From the cell containing the given text, extract its center point as [X, Y] coordinate. 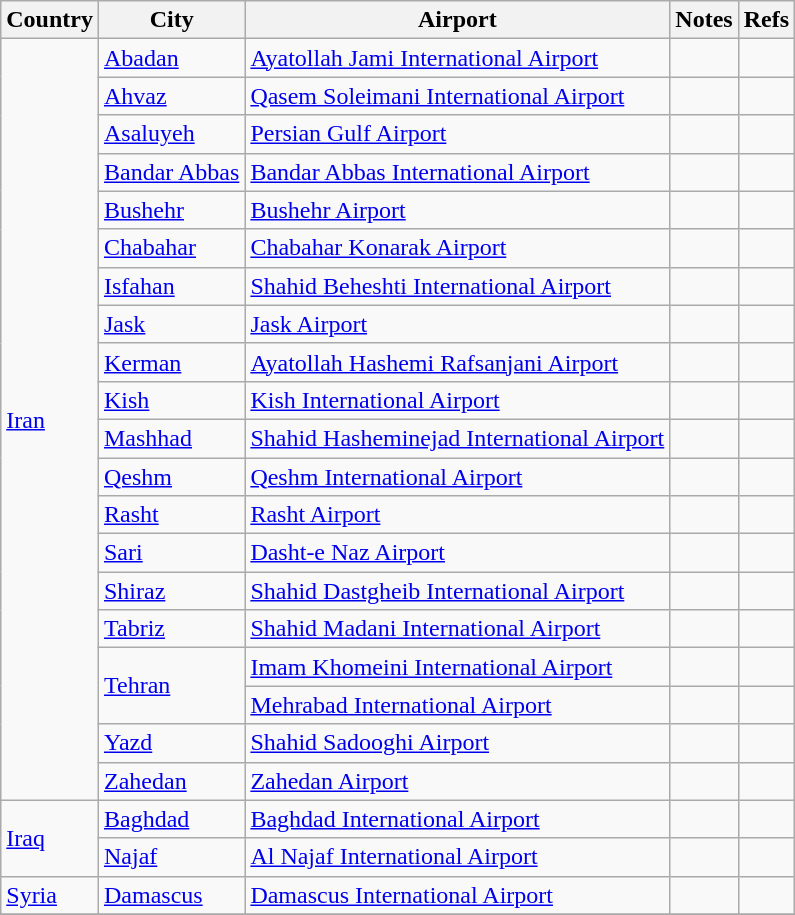
Kerman [171, 362]
City [171, 20]
Ahvaz [171, 96]
Persian Gulf Airport [458, 134]
Jask [171, 324]
Shahid Madani International Airport [458, 629]
Tehran [171, 686]
Imam Khomeini International Airport [458, 667]
Syria [50, 895]
Iraq [50, 838]
Airport [458, 20]
Country [50, 20]
Jask Airport [458, 324]
Zahedan Airport [458, 781]
Refs [766, 20]
Bandar Abbas [171, 172]
Chabahar Konarak Airport [458, 248]
Iran [50, 420]
Notes [704, 20]
Shiraz [171, 591]
Tabriz [171, 629]
Isfahan [171, 286]
Ayatollah Jami International Airport [458, 58]
Bushehr [171, 210]
Mashhad [171, 438]
Shahid Hasheminejad International Airport [458, 438]
Mehrabad International Airport [458, 705]
Bushehr Airport [458, 210]
Shahid Beheshti International Airport [458, 286]
Yazd [171, 743]
Rasht [171, 515]
Sari [171, 553]
Qasem Soleimani International Airport [458, 96]
Damascus [171, 895]
Baghdad International Airport [458, 819]
Dasht-e Naz Airport [458, 553]
Kish International Airport [458, 400]
Abadan [171, 58]
Qeshm International Airport [458, 477]
Baghdad [171, 819]
Ayatollah Hashemi Rafsanjani Airport [458, 362]
Damascus International Airport [458, 895]
Zahedan [171, 781]
Bandar Abbas International Airport [458, 172]
Najaf [171, 857]
Rasht Airport [458, 515]
Asaluyeh [171, 134]
Qeshm [171, 477]
Shahid Dastgheib International Airport [458, 591]
Chabahar [171, 248]
Kish [171, 400]
Shahid Sadooghi Airport [458, 743]
Al Najaf International Airport [458, 857]
